Output the [X, Y] coordinate of the center of the cell containing the given text.  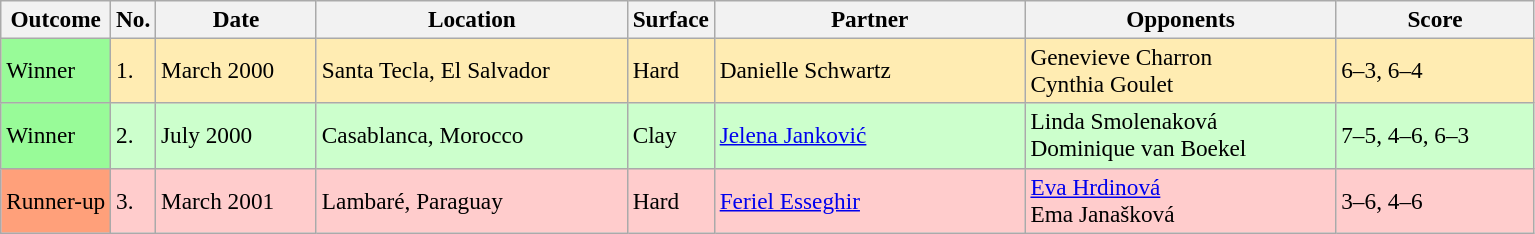
No. [134, 19]
Lambaré, Paraguay [472, 200]
July 2000 [236, 136]
Opponents [1180, 19]
March 2001 [236, 200]
2. [134, 136]
6–3, 6–4 [1435, 70]
Clay [670, 136]
Danielle Schwartz [870, 70]
Score [1435, 19]
1. [134, 70]
Linda Smolenaková Dominique van Boekel [1180, 136]
Genevieve Charron Cynthia Goulet [1180, 70]
3. [134, 200]
Santa Tecla, El Salvador [472, 70]
Date [236, 19]
3–6, 4–6 [1435, 200]
Casablanca, Morocco [472, 136]
Feriel Esseghir [870, 200]
7–5, 4–6, 6–3 [1435, 136]
Runner-up [56, 200]
Partner [870, 19]
Surface [670, 19]
Eva Hrdinová Ema Janašková [1180, 200]
March 2000 [236, 70]
Jelena Janković [870, 136]
Location [472, 19]
Outcome [56, 19]
